Extract the (x, y) coordinate from the center of the cell holding the provided text.  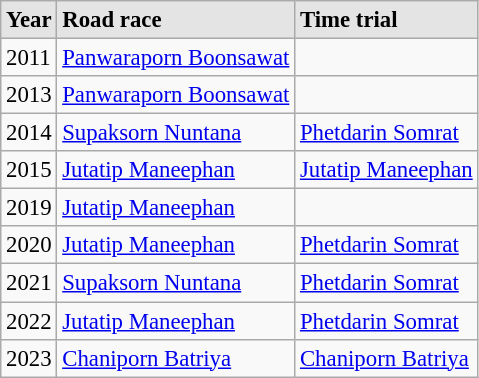
Year (29, 20)
2011 (29, 58)
2014 (29, 133)
2023 (29, 358)
2022 (29, 321)
Time trial (386, 20)
2021 (29, 283)
2019 (29, 208)
2013 (29, 95)
2015 (29, 170)
2020 (29, 245)
Road race (176, 20)
